Scan for the cell matching the given text and deliver its (x, y) coordinate at center. 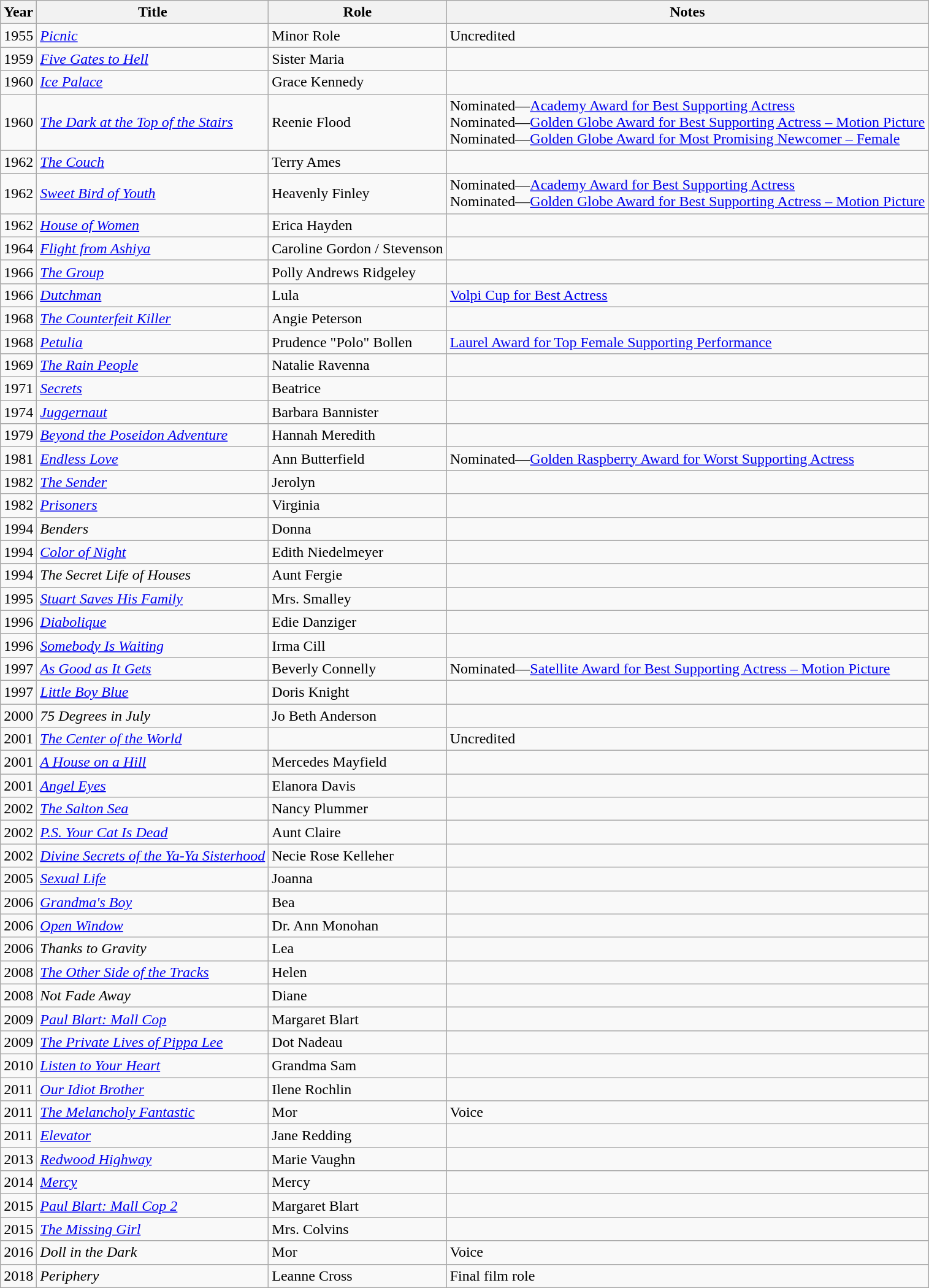
Erica Hayden (357, 225)
Picnic (153, 36)
Notes (687, 12)
Donna (357, 529)
2010 (18, 1065)
Natalie Ravenna (357, 366)
1955 (18, 36)
The Sender (153, 482)
P.S. Your Cat Is Dead (153, 832)
2014 (18, 1183)
Angel Eyes (153, 786)
Barbara Bannister (357, 412)
Leanne Cross (357, 1276)
Beverly Connelly (357, 669)
Divine Secrets of the Ya-Ya Sisterhood (153, 856)
2016 (18, 1252)
Mrs. Smalley (357, 599)
Bea (357, 902)
1995 (18, 599)
Grandma Sam (357, 1065)
Flight from Ashiya (153, 248)
Paul Blart: Mall Cop (153, 1019)
Irma Cill (357, 645)
1969 (18, 366)
The Missing Girl (153, 1229)
Hannah Meredith (357, 435)
Stuart Saves His Family (153, 599)
The Melancholy Fantastic (153, 1113)
Open Window (153, 926)
Juggernaut (153, 412)
Elanora Davis (357, 786)
Lula (357, 295)
2018 (18, 1276)
Sister Maria (357, 59)
Periphery (153, 1276)
The Other Side of the Tracks (153, 972)
Ilene Rochlin (357, 1089)
Dr. Ann Monohan (357, 926)
Role (357, 12)
Lea (357, 949)
Mercedes Mayfield (357, 762)
Redwood Highway (153, 1159)
A House on a Hill (153, 762)
Aunt Fergie (357, 575)
Dutchman (153, 295)
The Counterfeit Killer (153, 318)
Laurel Award for Top Female Supporting Performance (687, 342)
Doris Knight (357, 692)
Benders (153, 529)
Jerolyn (357, 482)
Angie Peterson (357, 318)
Minor Role (357, 36)
1964 (18, 248)
Polly Andrews Ridgeley (357, 272)
The Center of the World (153, 739)
Somebody Is Waiting (153, 645)
1971 (18, 389)
Diane (357, 995)
Necie Rose Kelleher (357, 856)
Title (153, 12)
Terry Ames (357, 162)
Volpi Cup for Best Actress (687, 295)
Paul Blart: Mall Cop 2 (153, 1206)
The Private Lives of Pippa Lee (153, 1042)
The Group (153, 272)
Prudence "Polo" Bollen (357, 342)
The Salton Sea (153, 809)
Marie Vaughn (357, 1159)
Edie Danziger (357, 622)
The Dark at the Top of the Stairs (153, 122)
Five Gates to Hell (153, 59)
1979 (18, 435)
Listen to Your Heart (153, 1065)
1959 (18, 59)
Doll in the Dark (153, 1252)
Sexual Life (153, 879)
Diabolique (153, 622)
Little Boy Blue (153, 692)
Grace Kennedy (357, 82)
1974 (18, 412)
The Rain People (153, 366)
Helen (357, 972)
Nominated—Satellite Award for Best Supporting Actress – Motion Picture (687, 669)
Ice Palace (153, 82)
Ann Butterfield (357, 459)
Nancy Plummer (357, 809)
Beyond the Poseidon Adventure (153, 435)
Thanks to Gravity (153, 949)
2000 (18, 716)
Final film role (687, 1276)
Our Idiot Brother (153, 1089)
Caroline Gordon / Stevenson (357, 248)
Heavenly Finley (357, 194)
Nominated—Academy Award for Best Supporting ActressNominated—Golden Globe Award for Best Supporting Actress – Motion Picture (687, 194)
The Secret Life of Houses (153, 575)
Petulia (153, 342)
Reenie Flood (357, 122)
House of Women (153, 225)
Jane Redding (357, 1136)
75 Degrees in July (153, 716)
Aunt Claire (357, 832)
Color of Night (153, 552)
2005 (18, 879)
Jo Beth Anderson (357, 716)
As Good as It Gets (153, 669)
Elevator (153, 1136)
Beatrice (357, 389)
Mrs. Colvins (357, 1229)
Virginia (357, 505)
Joanna (357, 879)
Not Fade Away (153, 995)
Edith Niedelmeyer (357, 552)
Grandma's Boy (153, 902)
Sweet Bird of Youth (153, 194)
The Couch (153, 162)
Secrets (153, 389)
1981 (18, 459)
2013 (18, 1159)
Nominated—Golden Raspberry Award for Worst Supporting Actress (687, 459)
Endless Love (153, 459)
Dot Nadeau (357, 1042)
Year (18, 12)
Prisoners (153, 505)
